Search for the cell housing the specified text and yield its (x, y) center coordinate. 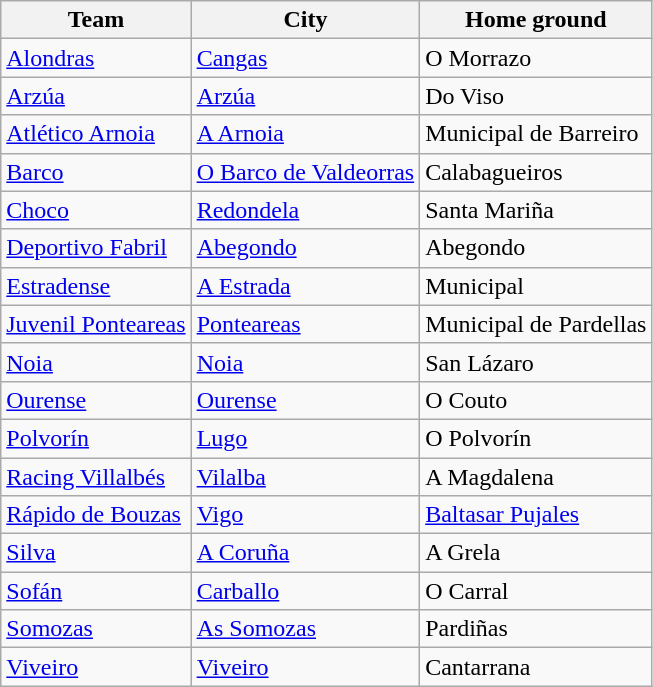
Somozas (96, 629)
A Coruña (306, 553)
A Grela (536, 553)
Estradense (96, 286)
Polvorín (96, 438)
Vilalba (306, 477)
Deportivo Fabril (96, 248)
O Barco de Valdeorras (306, 172)
Ponteareas (306, 324)
A Estrada (306, 286)
O Carral (536, 591)
Juvenil Ponteareas (96, 324)
Atlético Arnoia (96, 134)
A Magdalena (536, 477)
O Polvorín (536, 438)
Carballo (306, 591)
As Somozas (306, 629)
O Morrazo (536, 58)
A Arnoia (306, 134)
Silva (96, 553)
O Couto (536, 400)
Calabagueiros (536, 172)
Sofán (96, 591)
Cangas (306, 58)
Municipal (536, 286)
Barco (96, 172)
Vigo (306, 515)
Choco (96, 210)
Team (96, 20)
City (306, 20)
Rápido de Bouzas (96, 515)
Alondras (96, 58)
Racing Villalbés (96, 477)
Municipal de Barreiro (536, 134)
Redondela (306, 210)
Baltasar Pujales (536, 515)
Santa Mariña (536, 210)
Home ground (536, 20)
San Lázaro (536, 362)
Do Viso (536, 96)
Cantarrana (536, 667)
Municipal de Pardellas (536, 324)
Lugo (306, 438)
Pardiñas (536, 629)
